Search for the cell housing the specified text and yield its [x, y] center coordinate. 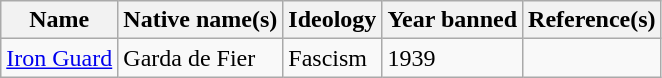
1939 [452, 58]
Year banned [452, 20]
Native name(s) [200, 20]
Fascism [332, 58]
Name [60, 20]
Garda de Fier [200, 58]
Iron Guard [60, 58]
Ideology [332, 20]
Reference(s) [592, 20]
